Search for the cell housing the specified text and yield its (x, y) center coordinate. 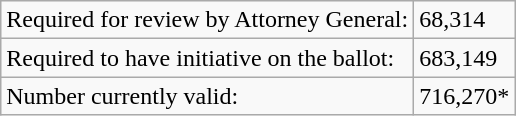
Number currently valid: (208, 96)
68,314 (464, 20)
Required for review by Attorney General: (208, 20)
Required to have initiative on the ballot: (208, 58)
683,149 (464, 58)
716,270* (464, 96)
